Capture the cell that displays the provided text and extract its (X, Y) central coordinate. 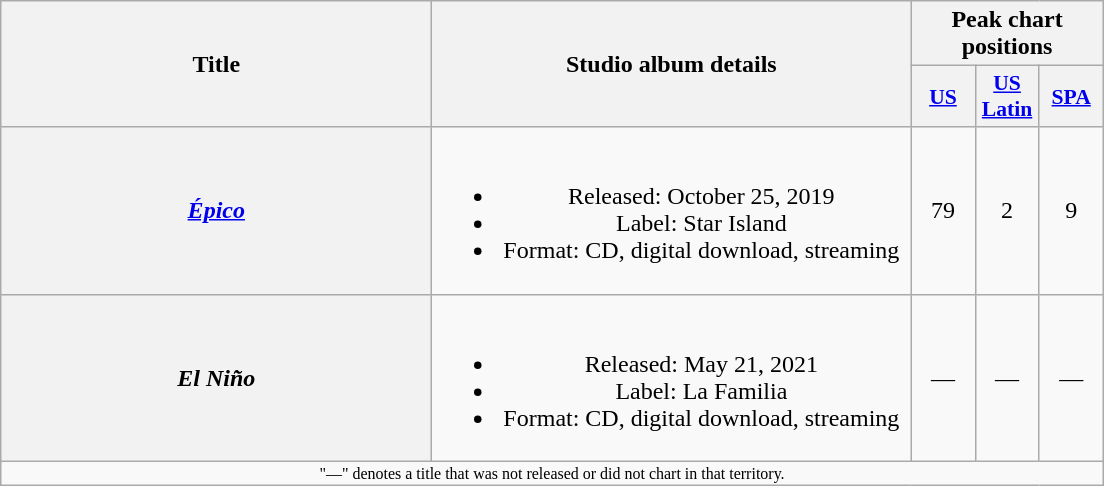
Peak chart positions (1007, 34)
Released: October 25, 2019Label: Star IslandFormat: CD, digital download, streaming (672, 210)
USLatin (1007, 96)
Épico (216, 210)
Released: May 21, 2021Label: La FamiliaFormat: CD, digital download, streaming (672, 378)
Studio album details (672, 64)
9 (1071, 210)
El Niño (216, 378)
2 (1007, 210)
Title (216, 64)
79 (943, 210)
US (943, 96)
"—" denotes a title that was not released or did not chart in that territory. (552, 473)
SPA (1071, 96)
